Return [x, y] of the center of cell containing provided text 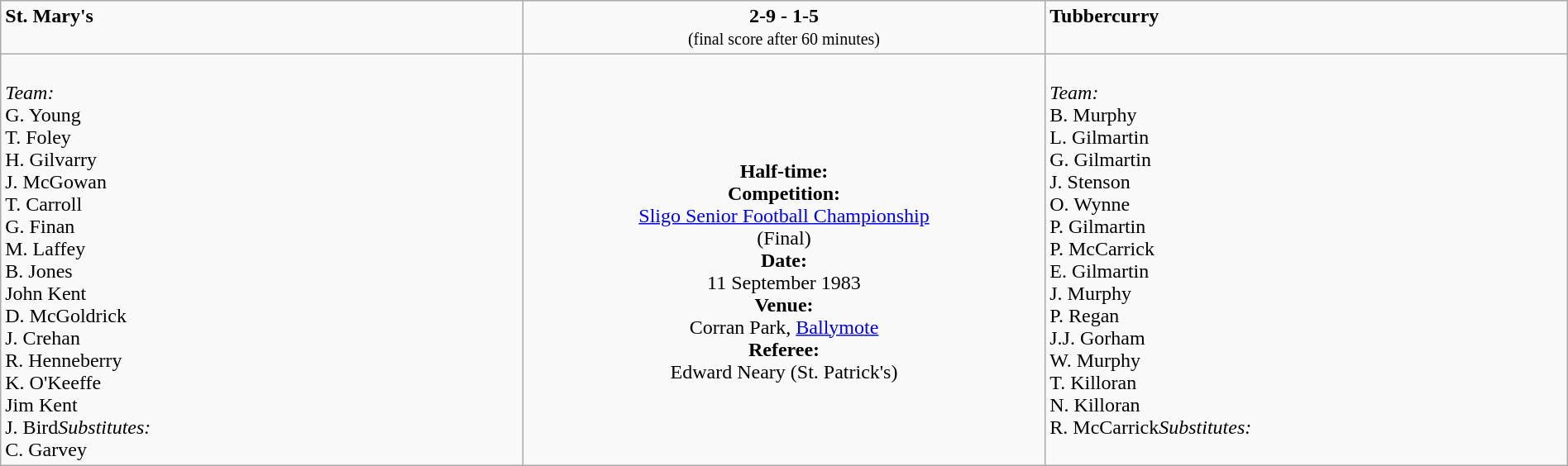
St. Mary's [262, 28]
2-9 - 1-5(final score after 60 minutes) [784, 28]
Half-time:Competition:Sligo Senior Football Championship(Final)Date:11 September 1983Venue:Corran Park, BallymoteReferee:Edward Neary (St. Patrick's) [784, 259]
Tubbercurry [1307, 28]
